Provide the (X, Y) coordinate of the cell's center where the given text is located.  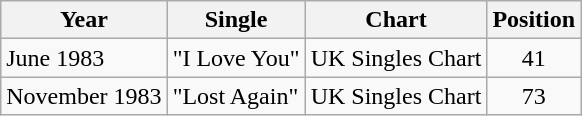
41 (534, 58)
Year (84, 20)
Single (236, 20)
73 (534, 96)
November 1983 (84, 96)
"Lost Again" (236, 96)
Chart (396, 20)
Position (534, 20)
"I Love You" (236, 58)
June 1983 (84, 58)
